For the text-containing cell, return its midpoint in (X, Y) coordinate format. 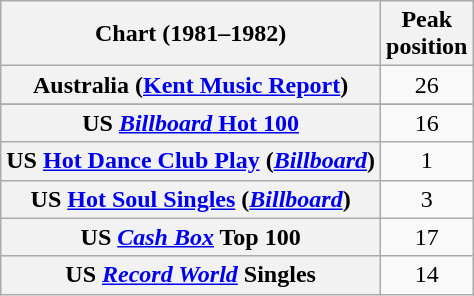
US Cash Box Top 100 (191, 237)
3 (427, 199)
Australia (Kent Music Report) (191, 85)
US Record World Singles (191, 275)
US Hot Soul Singles (Billboard) (191, 199)
Peakposition (427, 34)
US Billboard Hot 100 (191, 123)
26 (427, 85)
1 (427, 161)
US Hot Dance Club Play (Billboard) (191, 161)
16 (427, 123)
14 (427, 275)
17 (427, 237)
Chart (1981–1982) (191, 34)
